Extract the (x, y) coordinate from the center of the cell holding the provided text.  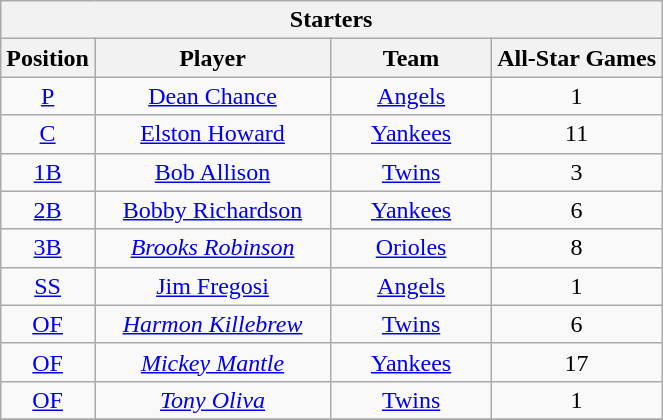
2B (48, 210)
Harmon Killebrew (212, 324)
Mickey Mantle (212, 362)
Tony Oliva (212, 400)
P (48, 96)
Starters (332, 20)
Player (212, 58)
3 (577, 172)
11 (577, 134)
All-Star Games (577, 58)
1B (48, 172)
SS (48, 286)
8 (577, 248)
Orioles (412, 248)
17 (577, 362)
3B (48, 248)
Position (48, 58)
C (48, 134)
Team (412, 58)
Jim Fregosi (212, 286)
Bob Allison (212, 172)
Bobby Richardson (212, 210)
Brooks Robinson (212, 248)
Elston Howard (212, 134)
Dean Chance (212, 96)
